Search for the cell housing the specified text and yield its (x, y) center coordinate. 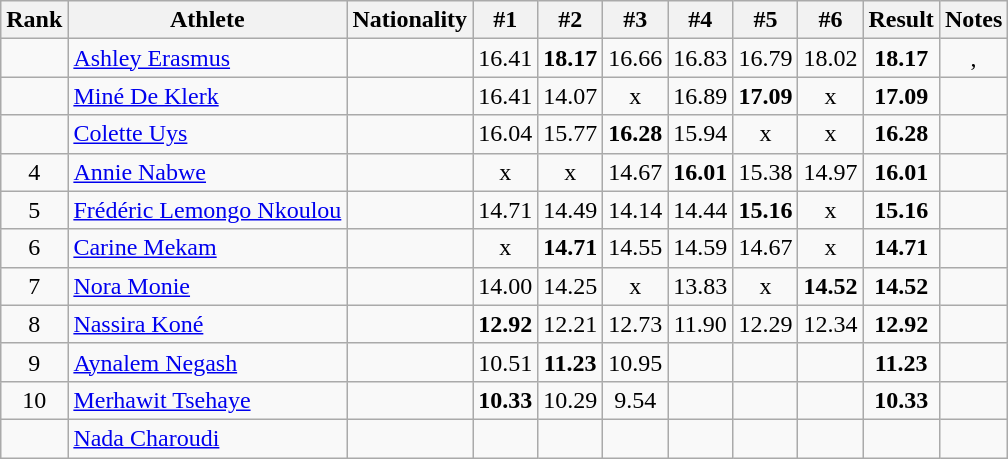
14.25 (570, 286)
14.55 (636, 248)
6 (34, 248)
Rank (34, 20)
Frédéric Lemongo Nkoulou (208, 210)
10.95 (636, 362)
Nassira Koné (208, 324)
Carine Mekam (208, 248)
10 (34, 400)
#6 (830, 20)
18.02 (830, 58)
Notes (973, 20)
Athlete (208, 20)
Miné De Klerk (208, 96)
#2 (570, 20)
15.38 (766, 172)
12.34 (830, 324)
7 (34, 286)
16.89 (700, 96)
12.73 (636, 324)
15.77 (570, 134)
14.14 (636, 210)
16.83 (700, 58)
Colette Uys (208, 134)
4 (34, 172)
12.21 (570, 324)
14.44 (700, 210)
#4 (700, 20)
10.51 (506, 362)
Aynalem Negash (208, 362)
16.79 (766, 58)
13.83 (700, 286)
9 (34, 362)
14.00 (506, 286)
9.54 (636, 400)
8 (34, 324)
Nora Monie (208, 286)
Merhawit Tsehaye (208, 400)
14.07 (570, 96)
Annie Nabwe (208, 172)
12.29 (766, 324)
10.29 (570, 400)
16.04 (506, 134)
Nada Charoudi (208, 438)
14.59 (700, 248)
Nationality (410, 20)
14.97 (830, 172)
14.49 (570, 210)
5 (34, 210)
11.90 (700, 324)
#1 (506, 20)
, (973, 58)
#3 (636, 20)
15.94 (700, 134)
16.66 (636, 58)
Result (901, 20)
Ashley Erasmus (208, 58)
#5 (766, 20)
